From the cell containing the given text, extract its center point as (x, y) coordinate. 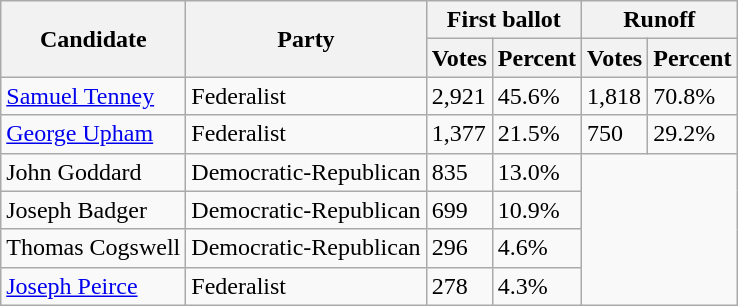
First ballot (504, 20)
1,377 (459, 134)
70.8% (692, 96)
10.9% (536, 210)
278 (459, 286)
John Goddard (94, 172)
4.3% (536, 286)
Samuel Tenney (94, 96)
296 (459, 248)
Joseph Badger (94, 210)
45.6% (536, 96)
29.2% (692, 134)
Party (306, 39)
Joseph Peirce (94, 286)
21.5% (536, 134)
2,921 (459, 96)
750 (615, 134)
Thomas Cogswell (94, 248)
George Upham (94, 134)
1,818 (615, 96)
13.0% (536, 172)
699 (459, 210)
835 (459, 172)
Runoff (660, 20)
Candidate (94, 39)
4.6% (536, 248)
